Output the [x, y] coordinate of the center of the cell containing the given text.  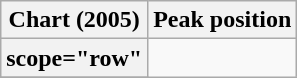
scope="row" [74, 58]
Chart (2005) [74, 20]
Peak position [222, 20]
